Capture the cell that displays the provided text and extract its (x, y) central coordinate. 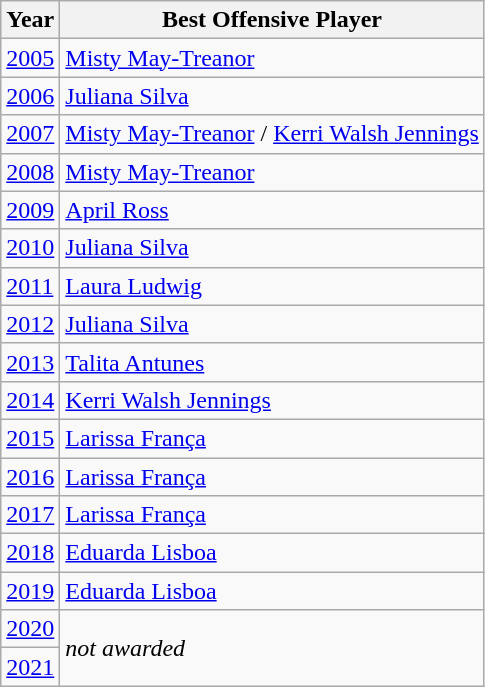
2014 (30, 400)
April Ross (272, 210)
Misty May-Treanor / Kerri Walsh Jennings (272, 134)
2013 (30, 362)
2007 (30, 134)
2006 (30, 96)
2018 (30, 553)
Talita Antunes (272, 362)
2012 (30, 324)
2019 (30, 591)
2016 (30, 477)
2020 (30, 629)
2005 (30, 58)
2008 (30, 172)
2009 (30, 210)
Best Offensive Player (272, 20)
2015 (30, 438)
2017 (30, 515)
Laura Ludwig (272, 286)
Kerri Walsh Jennings (272, 400)
2011 (30, 286)
2021 (30, 667)
Year (30, 20)
not awarded (272, 648)
2010 (30, 248)
